Detect which cell encompasses the target text, then output its (X, Y) center coordinate. 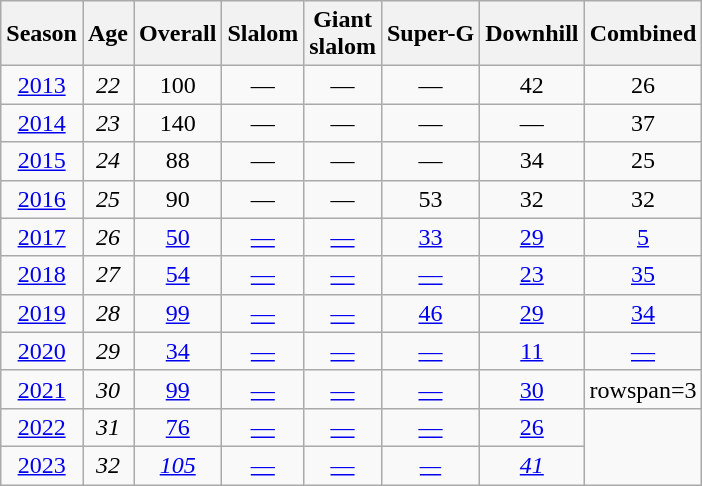
76 (178, 427)
5 (643, 237)
2017 (42, 237)
100 (178, 85)
2016 (42, 199)
2013 (42, 85)
Season (42, 34)
24 (108, 161)
Age (108, 34)
37 (643, 123)
2020 (42, 351)
42 (532, 85)
22 (108, 85)
33 (430, 237)
Super-G (430, 34)
Giantslalom (343, 34)
2019 (42, 313)
53 (430, 199)
140 (178, 123)
Combined (643, 34)
88 (178, 161)
Overall (178, 34)
2015 (42, 161)
2023 (42, 465)
2014 (42, 123)
105 (178, 465)
35 (643, 275)
46 (430, 313)
Downhill (532, 34)
31 (108, 427)
54 (178, 275)
2022 (42, 427)
27 (108, 275)
50 (178, 237)
90 (178, 199)
28 (108, 313)
11 (532, 351)
2021 (42, 389)
rowspan=3 (643, 389)
41 (532, 465)
Slalom (263, 34)
2018 (42, 275)
